Identify which cell holds the provided text, then report its (X, Y) central coordinate. 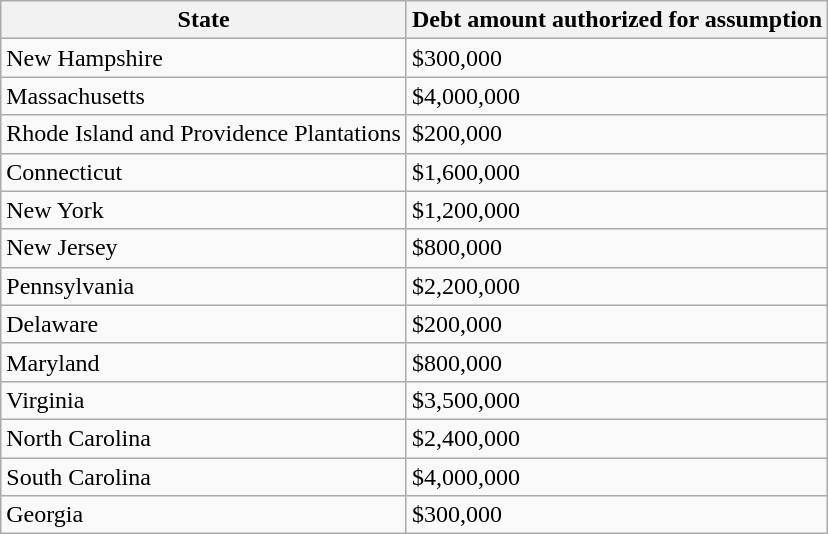
New Jersey (204, 248)
New Hampshire (204, 58)
Pennsylvania (204, 286)
$1,200,000 (616, 210)
South Carolina (204, 477)
$3,500,000 (616, 400)
State (204, 20)
Virginia (204, 400)
$1,600,000 (616, 172)
Debt amount authorized for assumption (616, 20)
Connecticut (204, 172)
Massachusetts (204, 96)
$2,200,000 (616, 286)
$2,400,000 (616, 438)
Rhode Island and Providence Plantations (204, 134)
Georgia (204, 515)
Maryland (204, 362)
Delaware (204, 324)
New York (204, 210)
North Carolina (204, 438)
